Capture the cell that displays the provided text and extract its (X, Y) central coordinate. 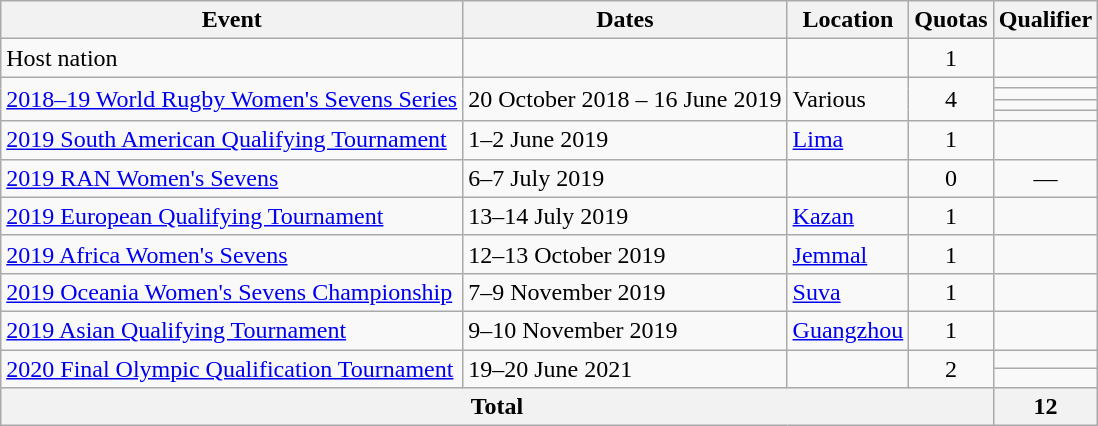
Kazan (848, 216)
2020 Final Olympic Qualification Tournament (232, 369)
Qualifier (1045, 20)
20 October 2018 – 16 June 2019 (625, 99)
Jemmal (848, 254)
1–2 June 2019 (625, 140)
12 (1045, 407)
4 (951, 99)
13–14 July 2019 (625, 216)
Various (848, 99)
2018–19 World Rugby Women's Sevens Series (232, 99)
2019 Asian Qualifying Tournament (232, 330)
2 (951, 369)
Location (848, 20)
6–7 July 2019 (625, 178)
2019 Africa Women's Sevens (232, 254)
— (1045, 178)
Event (232, 20)
Lima (848, 140)
9–10 November 2019 (625, 330)
2019 RAN Women's Sevens (232, 178)
Total (497, 407)
2019 Oceania Women's Sevens Championship (232, 292)
Suva (848, 292)
7–9 November 2019 (625, 292)
2019 South American Qualifying Tournament (232, 140)
2019 European Qualifying Tournament (232, 216)
Host nation (232, 58)
Dates (625, 20)
0 (951, 178)
12–13 October 2019 (625, 254)
19–20 June 2021 (625, 369)
Quotas (951, 20)
Guangzhou (848, 330)
